Capture the cell that displays the provided text and extract its (x, y) central coordinate. 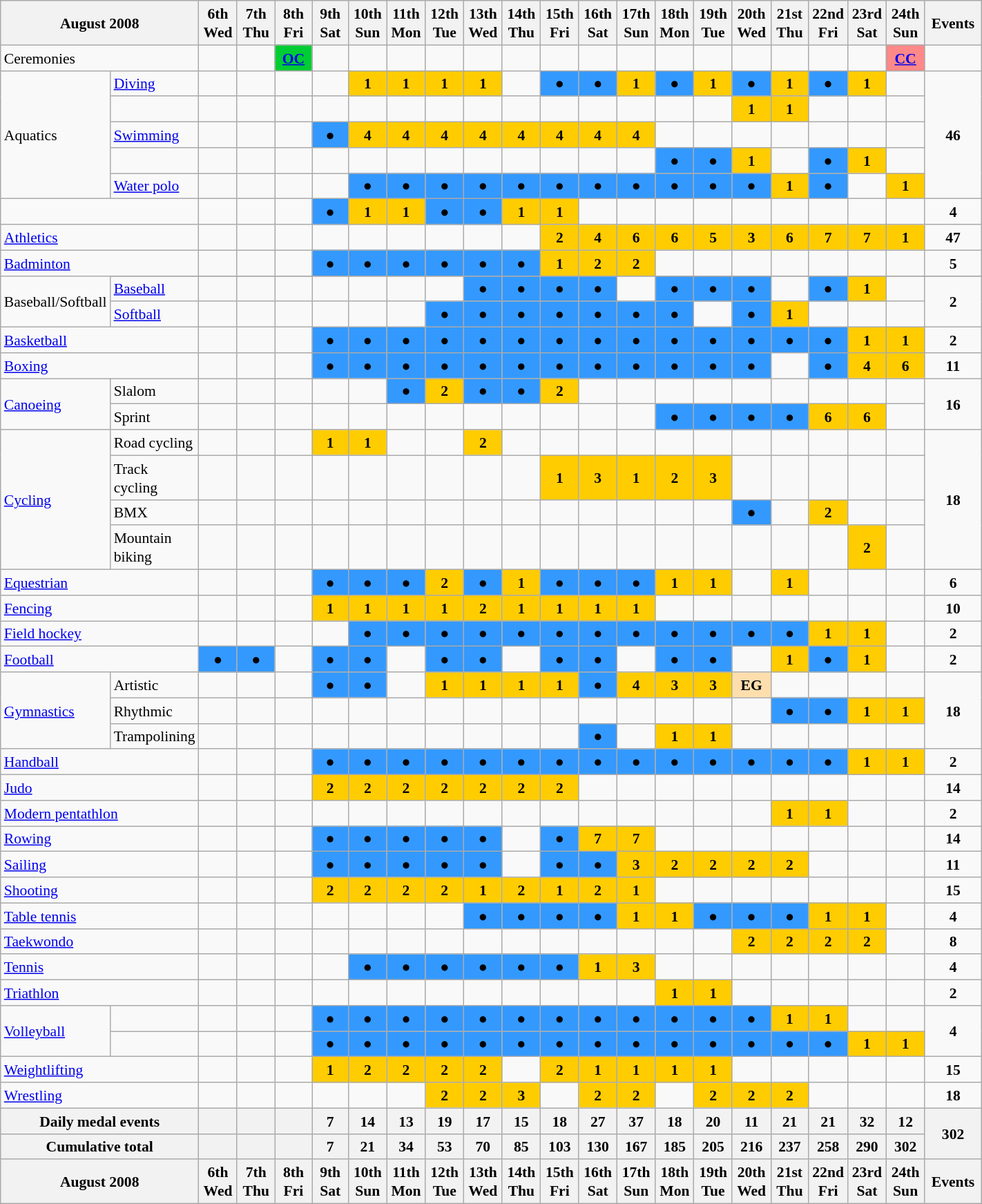
Baseball/Softball (55, 301)
19 (445, 1120)
216 (751, 1147)
Rowing (99, 839)
Handball (99, 761)
70 (483, 1147)
290 (867, 1147)
Swimming (155, 134)
BMX (155, 513)
Table tennis (99, 916)
Fencing (99, 608)
10 (953, 608)
Ceremonies (99, 58)
Cycling (55, 499)
Wrestling (99, 1096)
13 (406, 1120)
17 (483, 1120)
Judo (99, 787)
167 (635, 1147)
Track cycling (155, 477)
Cumulative total (99, 1147)
Daily medal events (99, 1120)
CC (905, 58)
Canoeing (55, 404)
Mountain biking (155, 547)
103 (559, 1147)
Volleyball (55, 1031)
37 (635, 1120)
Boxing (99, 365)
Modern pentathlon (99, 812)
20 (713, 1120)
16 (953, 404)
Tennis (99, 967)
Triathlon (99, 992)
Football (99, 659)
85 (521, 1147)
Softball (155, 314)
32 (867, 1120)
185 (675, 1147)
Athletics (99, 238)
27 (598, 1120)
Weightlifting (99, 1069)
Diving (155, 83)
Baseball (155, 289)
Water polo (155, 185)
46 (953, 135)
Equestrian (99, 582)
Rhythmic (155, 710)
205 (713, 1147)
Gymnastics (55, 710)
34 (406, 1147)
Basketball (99, 340)
12 (905, 1120)
Trampolining (155, 736)
237 (790, 1147)
47 (953, 238)
53 (445, 1147)
Sailing (99, 865)
Field hockey (99, 633)
Badminton (99, 262)
Taekwondo (99, 941)
258 (829, 1147)
8 (953, 941)
OC (293, 58)
Artistic (155, 685)
Shooting (99, 890)
Slalom (155, 391)
Aquatics (55, 135)
130 (598, 1147)
Sprint (155, 417)
Road cycling (155, 442)
EG (751, 685)
